Locate the cell with the specified text and output its [x, y] center coordinate. 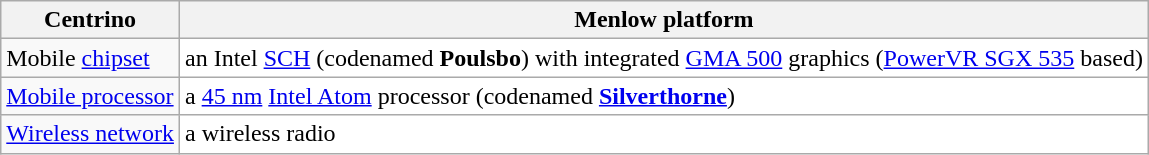
Wireless network [90, 134]
Menlow platform [664, 20]
a wireless radio [664, 134]
Centrino [90, 20]
a 45 nm Intel Atom processor (codenamed Silverthorne) [664, 96]
Mobile processor [90, 96]
an Intel SCH (codenamed Poulsbo) with integrated GMA 500 graphics (PowerVR SGX 535 based) [664, 58]
Mobile chipset [90, 58]
